Return [X, Y] of the center of cell containing provided text 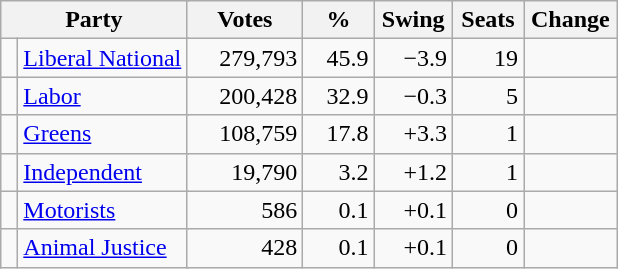
5 [488, 96]
+1.2 [414, 172]
45.9 [338, 58]
19,790 [245, 172]
32.9 [338, 96]
Swing [414, 20]
279,793 [245, 58]
Liberal National [102, 58]
3.2 [338, 172]
Motorists [102, 210]
Change [571, 20]
Party [94, 20]
200,428 [245, 96]
Animal Justice [102, 248]
428 [245, 248]
% [338, 20]
+3.3 [414, 134]
Greens [102, 134]
Votes [245, 20]
−0.3 [414, 96]
Independent [102, 172]
−3.9 [414, 58]
Labor [102, 96]
17.8 [338, 134]
586 [245, 210]
108,759 [245, 134]
Seats [488, 20]
19 [488, 58]
